Locate the cell with the specified text and output its [X, Y] center coordinate. 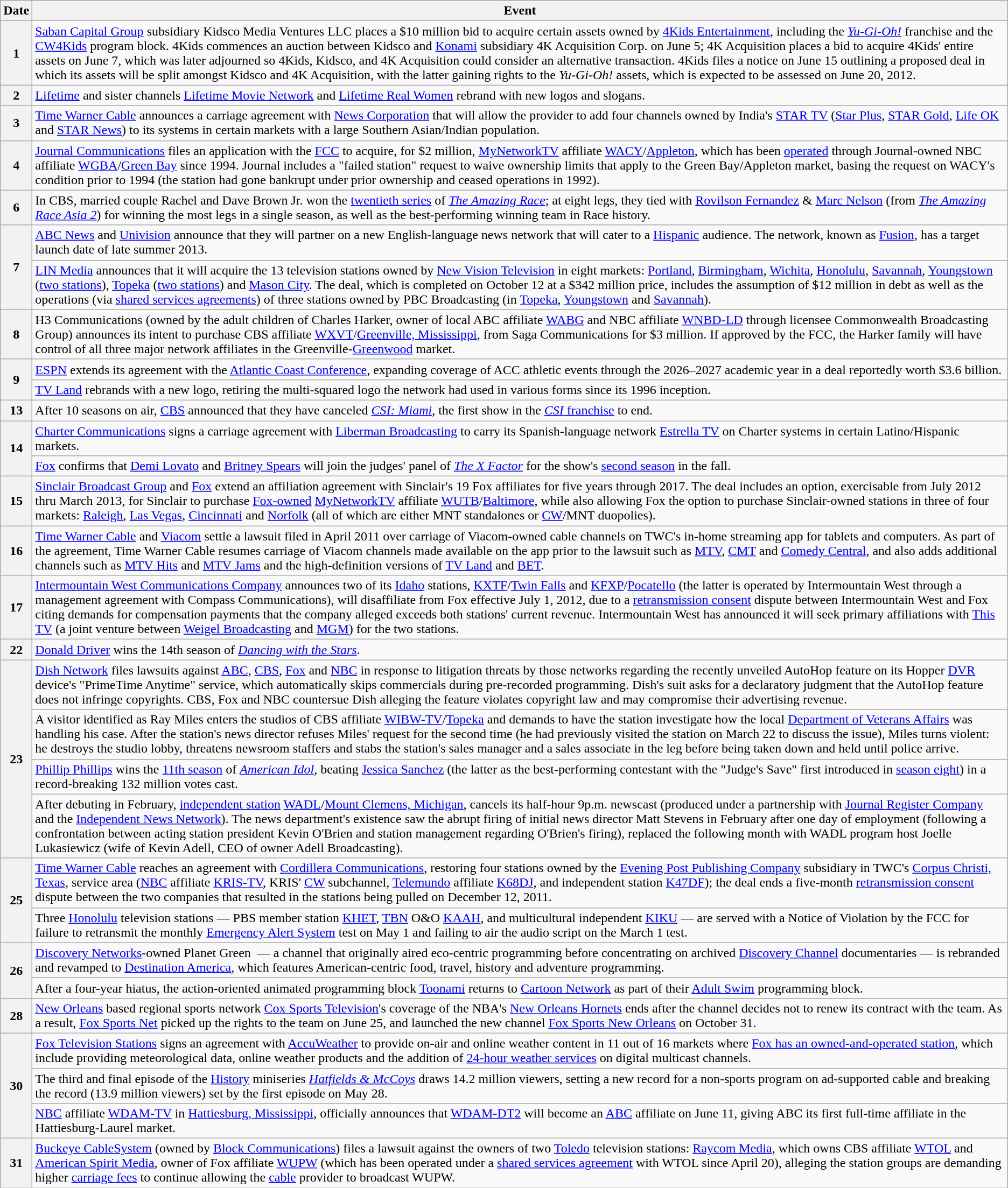
Event [520, 11]
Date [16, 11]
6 [16, 208]
Lifetime and sister channels Lifetime Movie Network and Lifetime Real Women rebrand with new logos and slogans. [520, 95]
15 [16, 501]
1 [16, 53]
31 [16, 1163]
Donald Driver wins the 14th season of Dancing with the Stars. [520, 650]
26 [16, 970]
3 [16, 123]
16 [16, 551]
9 [16, 379]
4 [16, 165]
7 [16, 267]
13 [16, 410]
8 [16, 334]
22 [16, 650]
After 10 seasons on air, CBS announced that they have canceled CSI: Miami, the first show in the CSI franchise to end. [520, 410]
14 [16, 449]
30 [16, 1085]
2 [16, 95]
Fox confirms that Demi Lovato and Britney Spears will join the judges' panel of The X Factor for the show's second season in the fall. [520, 466]
25 [16, 900]
TV Land rebrands with a new logo, retiring the multi-squared logo the network had used in various forms since its 1996 inception. [520, 390]
17 [16, 607]
28 [16, 1015]
23 [16, 759]
